Search for the cell housing the specified text and yield its (X, Y) center coordinate. 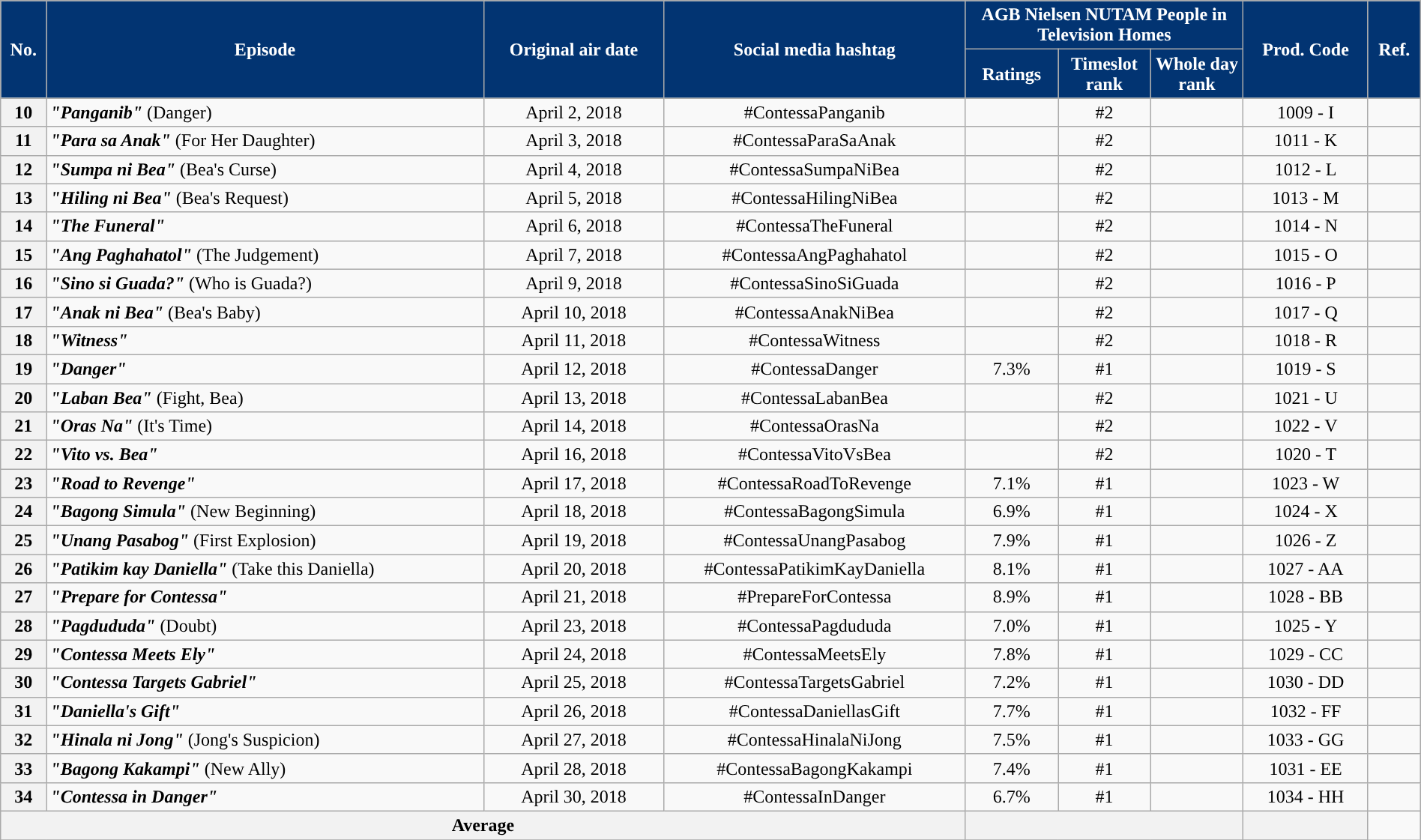
April 14, 2018 (573, 426)
Original air date (573, 49)
14 (24, 226)
7.9% (1012, 540)
1022 - V (1306, 426)
13 (24, 198)
#ContessaPagdududa (815, 626)
33 (24, 768)
April 28, 2018 (573, 768)
1011 - K (1306, 141)
April 12, 2018 (573, 369)
April 7, 2018 (573, 255)
"Hiling ni Bea" (Bea's Request) (265, 198)
"Contessa Targets Gabriel" (265, 683)
#ContessaDanger (815, 369)
16 (24, 283)
1026 - Z (1306, 540)
1034 - HH (1306, 797)
April 16, 2018 (573, 455)
11 (24, 141)
#PrepareForContessa (815, 597)
"Panganib" (Danger) (265, 112)
April 3, 2018 (573, 141)
"Anak ni Bea" (Bea's Baby) (265, 312)
31 (24, 711)
#ContessaBagongKakampi (815, 768)
#ContessaInDanger (815, 797)
26 (24, 569)
"Daniella's Gift" (265, 711)
April 9, 2018 (573, 283)
April 23, 2018 (573, 626)
1024 - X (1306, 512)
1023 - W (1306, 483)
April 18, 2018 (573, 512)
7.1% (1012, 483)
1021 - U (1306, 398)
7.2% (1012, 683)
#ContessaRoadToRevenge (815, 483)
April 4, 2018 (573, 169)
April 17, 2018 (573, 483)
1029 - CC (1306, 654)
1017 - Q (1306, 312)
29 (24, 654)
1025 - Y (1306, 626)
April 20, 2018 (573, 569)
Episode (265, 49)
1027 - AA (1306, 569)
#ContessaParaSaAnak (815, 141)
1031 - EE (1306, 768)
1013 - M (1306, 198)
1030 - DD (1306, 683)
Whole dayrank (1197, 73)
24 (24, 512)
25 (24, 540)
"Witness" (265, 340)
"Unang Pasabog" (First Explosion) (265, 540)
April 26, 2018 (573, 711)
#ContessaPanganib (815, 112)
"Vito vs. Bea" (265, 455)
Prod. Code (1306, 49)
19 (24, 369)
7.7% (1012, 711)
#ContessaBagongSimula (815, 512)
"Sino si Guada?" (Who is Guada?) (265, 283)
No. (24, 49)
1009 - I (1306, 112)
1019 - S (1306, 369)
1032 - FF (1306, 711)
"The Funeral" (265, 226)
6.9% (1012, 512)
1012 - L (1306, 169)
6.7% (1012, 797)
1020 - T (1306, 455)
April 21, 2018 (573, 597)
"Laban Bea" (Fight, Bea) (265, 398)
#ContessaUnangPasabog (815, 540)
April 10, 2018 (573, 312)
34 (24, 797)
30 (24, 683)
1015 - O (1306, 255)
AGB Nielsen NUTAM People in Television Homes (1105, 25)
Social media hashtag (815, 49)
"Pagdududa" (Doubt) (265, 626)
18 (24, 340)
#ContessaHilingNiBea (815, 198)
32 (24, 740)
"Patikim kay Daniella" (Take this Daniella) (265, 569)
7.5% (1012, 740)
27 (24, 597)
7.3% (1012, 369)
April 5, 2018 (573, 198)
#ContessaLabanBea (815, 398)
April 6, 2018 (573, 226)
#ContessaTheFuneral (815, 226)
April 11, 2018 (573, 340)
12 (24, 169)
Ratings (1012, 73)
21 (24, 426)
"Contessa Meets Ely" (265, 654)
7.4% (1012, 768)
17 (24, 312)
15 (24, 255)
"Prepare for Contessa" (265, 597)
#ContessaHinalaNiJong (815, 740)
#ContessaWitness (815, 340)
April 2, 2018 (573, 112)
Average (483, 825)
8.9% (1012, 597)
28 (24, 626)
"Danger" (265, 369)
1028 - BB (1306, 597)
"Bagong Kakampi" (New Ally) (265, 768)
1033 - GG (1306, 740)
7.0% (1012, 626)
#ContessaSinoSiGuada (815, 283)
April 24, 2018 (573, 654)
8.1% (1012, 569)
April 13, 2018 (573, 398)
#ContessaOrasNa (815, 426)
April 25, 2018 (573, 683)
#ContessaAnakNiBea (815, 312)
Timeslotrank (1105, 73)
1014 - N (1306, 226)
Ref. (1394, 49)
#ContessaVitoVsBea (815, 455)
"Bagong Simula" (New Beginning) (265, 512)
April 27, 2018 (573, 740)
"Ang Paghahatol" (The Judgement) (265, 255)
#ContessaMeetsEly (815, 654)
10 (24, 112)
7.8% (1012, 654)
"Oras Na" (It's Time) (265, 426)
#ContessaAngPaghahatol (815, 255)
"Para sa Anak" (For Her Daughter) (265, 141)
1018 - R (1306, 340)
#ContessaTargetsGabriel (815, 683)
"Hinala ni Jong" (Jong's Suspicion) (265, 740)
#ContessaDaniellasGift (815, 711)
April 30, 2018 (573, 797)
#ContessaSumpaNiBea (815, 169)
#ContessaPatikimKayDaniella (815, 569)
April 19, 2018 (573, 540)
"Road to Revenge" (265, 483)
22 (24, 455)
23 (24, 483)
"Contessa in Danger" (265, 797)
"Sumpa ni Bea" (Bea's Curse) (265, 169)
1016 - P (1306, 283)
20 (24, 398)
